Provide the (x, y) coordinate of the cell's center where the given text is located.  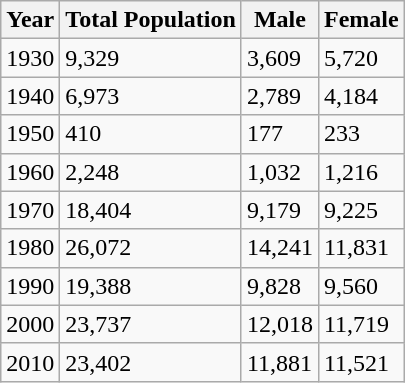
9,560 (361, 286)
18,404 (151, 210)
1980 (30, 248)
Year (30, 20)
1960 (30, 172)
11,881 (280, 362)
2,789 (280, 96)
1990 (30, 286)
9,225 (361, 210)
23,737 (151, 324)
1940 (30, 96)
Total Population (151, 20)
1950 (30, 134)
14,241 (280, 248)
9,179 (280, 210)
11,521 (361, 362)
Male (280, 20)
2,248 (151, 172)
9,329 (151, 58)
5,720 (361, 58)
2000 (30, 324)
4,184 (361, 96)
6,973 (151, 96)
177 (280, 134)
26,072 (151, 248)
23,402 (151, 362)
233 (361, 134)
19,388 (151, 286)
410 (151, 134)
3,609 (280, 58)
1930 (30, 58)
1,032 (280, 172)
1970 (30, 210)
11,831 (361, 248)
1,216 (361, 172)
9,828 (280, 286)
Female (361, 20)
2010 (30, 362)
12,018 (280, 324)
11,719 (361, 324)
